Search for the cell housing the specified text and yield its [x, y] center coordinate. 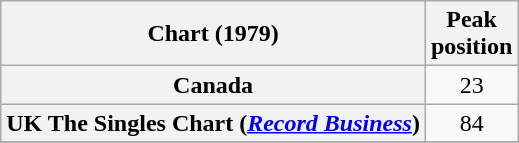
Chart (1979) [214, 34]
23 [471, 85]
84 [471, 123]
Peakposition [471, 34]
Canada [214, 85]
UK The Singles Chart (Record Business) [214, 123]
